Search for the cell housing the specified text and yield its [x, y] center coordinate. 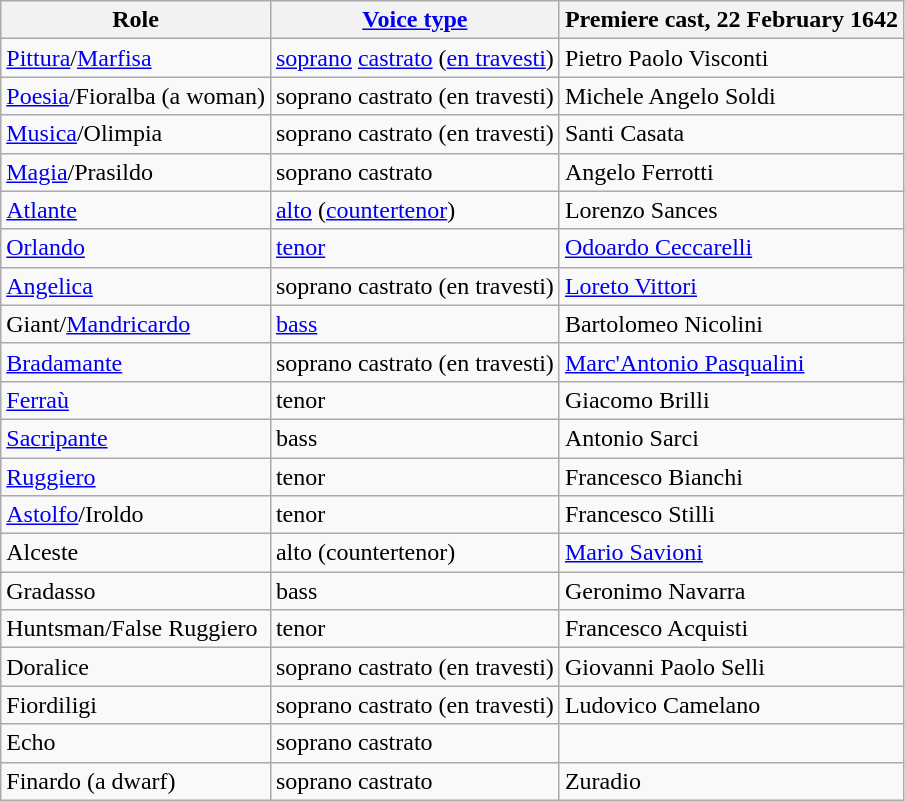
Loreto Vittori [731, 286]
Giovanni Paolo Selli [731, 667]
Francesco Bianchi [731, 477]
Alceste [136, 553]
Giant/Mandricardo [136, 324]
Zuradio [731, 781]
Pietro Paolo Visconti [731, 58]
Role [136, 20]
Bradamante [136, 362]
Geronimo Navarra [731, 591]
Marc'Antonio Pasqualini [731, 362]
Bartolomeo Nicolini [731, 324]
Lorenzo Sances [731, 210]
Ludovico Camelano [731, 705]
Voice type [414, 20]
Magia/Prasildo [136, 172]
Huntsman/False Ruggiero [136, 629]
Francesco Acquisti [731, 629]
Orlando [136, 248]
Francesco Stilli [731, 515]
Mario Savioni [731, 553]
Angelica [136, 286]
Santi Casata [731, 134]
Astolfo/Iroldo [136, 515]
Ferraù [136, 400]
Premiere cast, 22 February 1642 [731, 20]
Musica/Olimpia [136, 134]
Echo [136, 743]
Odoardo Ceccarelli [731, 248]
Atlante [136, 210]
Gradasso [136, 591]
Finardo (a dwarf) [136, 781]
Pittura/Marfisa [136, 58]
Michele Angelo Soldi [731, 96]
Fiordiligi [136, 705]
Doralice [136, 667]
Poesia/Fioralba (a woman) [136, 96]
Ruggiero [136, 477]
Giacomo Brilli [731, 400]
Angelo Ferrotti [731, 172]
Antonio Sarci [731, 438]
Sacripante [136, 438]
